From the cell containing the given text, extract its center point as (x, y) coordinate. 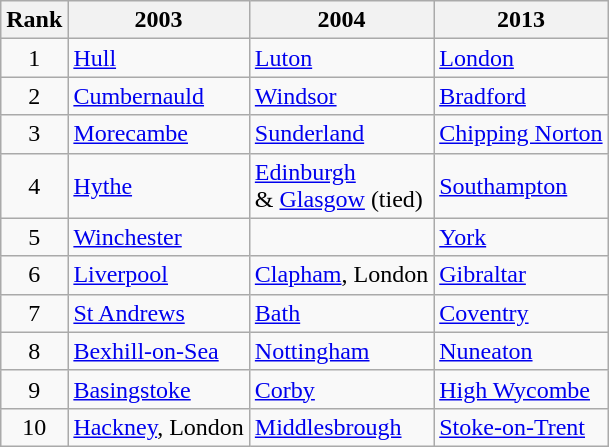
2 (34, 96)
Hull (158, 58)
Nuneaton (521, 351)
2013 (521, 20)
Nottingham (341, 351)
1 (34, 58)
Clapham, London (341, 275)
6 (34, 275)
London (521, 58)
Gibraltar (521, 275)
10 (34, 427)
Southampton (521, 186)
York (521, 237)
High Wycombe (521, 389)
Liverpool (158, 275)
Winchester (158, 237)
Corby (341, 389)
Sunderland (341, 134)
Morecambe (158, 134)
2003 (158, 20)
Middlesbrough (341, 427)
5 (34, 237)
4 (34, 186)
8 (34, 351)
Bradford (521, 96)
Chipping Norton (521, 134)
St Andrews (158, 313)
Luton (341, 58)
2004 (341, 20)
3 (34, 134)
Bath (341, 313)
9 (34, 389)
Bexhill-on-Sea (158, 351)
Hackney, London (158, 427)
Hythe (158, 186)
Windsor (341, 96)
7 (34, 313)
Cumbernauld (158, 96)
Stoke-on-Trent (521, 427)
Rank (34, 20)
Basingstoke (158, 389)
Edinburgh & Glasgow (tied) (341, 186)
Coventry (521, 313)
